Provide the [X, Y] coordinate of the cell's center where the given text is located.  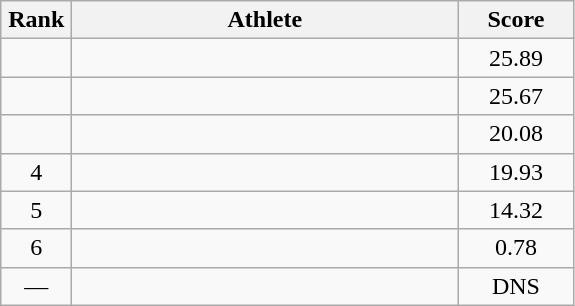
25.89 [516, 58]
20.08 [516, 134]
19.93 [516, 172]
14.32 [516, 210]
DNS [516, 286]
Athlete [265, 20]
— [36, 286]
5 [36, 210]
4 [36, 172]
0.78 [516, 248]
6 [36, 248]
25.67 [516, 96]
Score [516, 20]
Rank [36, 20]
